Determine the [x, y] coordinate at the center of the cell enclosing the given text.  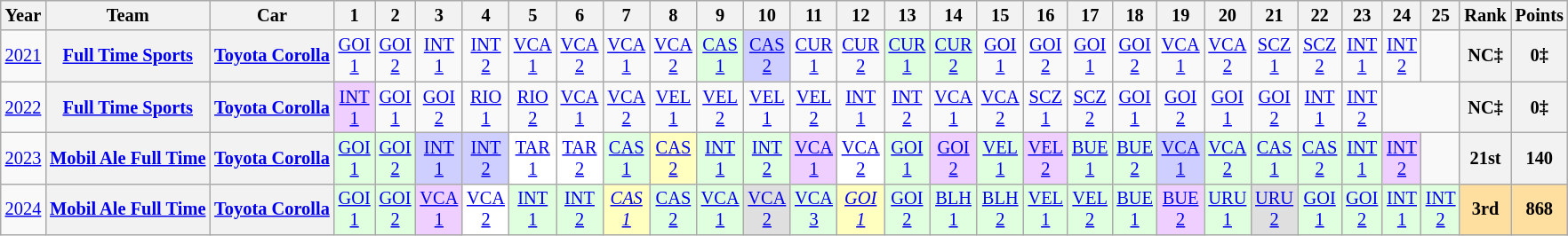
3 [439, 15]
25 [1441, 15]
140 [1540, 158]
Team [128, 15]
7 [626, 15]
5 [533, 15]
8 [674, 15]
BLH2 [1001, 209]
6 [580, 15]
Points [1540, 15]
TAR1 [533, 158]
19 [1180, 15]
Car [272, 15]
URU1 [1227, 209]
22 [1319, 15]
RIO1 [485, 107]
21 [1275, 15]
2023 [23, 158]
Year [23, 15]
12 [860, 15]
20 [1227, 15]
2024 [23, 209]
4 [485, 15]
868 [1540, 209]
VCA3 [814, 209]
RIO2 [533, 107]
16 [1045, 15]
BLH1 [953, 209]
18 [1134, 15]
9 [720, 15]
14 [953, 15]
13 [908, 15]
21st [1484, 158]
1 [355, 15]
2 [396, 15]
Rank [1484, 15]
23 [1362, 15]
2021 [23, 56]
3rd [1484, 209]
17 [1090, 15]
URU2 [1275, 209]
2022 [23, 107]
15 [1001, 15]
11 [814, 15]
TAR2 [580, 158]
10 [766, 15]
24 [1402, 15]
